Capture the cell that displays the provided text and extract its (X, Y) central coordinate. 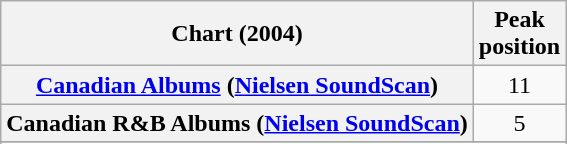
Canadian R&B Albums (Nielsen SoundScan) (238, 123)
Peakposition (519, 34)
11 (519, 85)
Canadian Albums (Nielsen SoundScan) (238, 85)
5 (519, 123)
Chart (2004) (238, 34)
